Identify which cell holds the provided text, then report its (x, y) central coordinate. 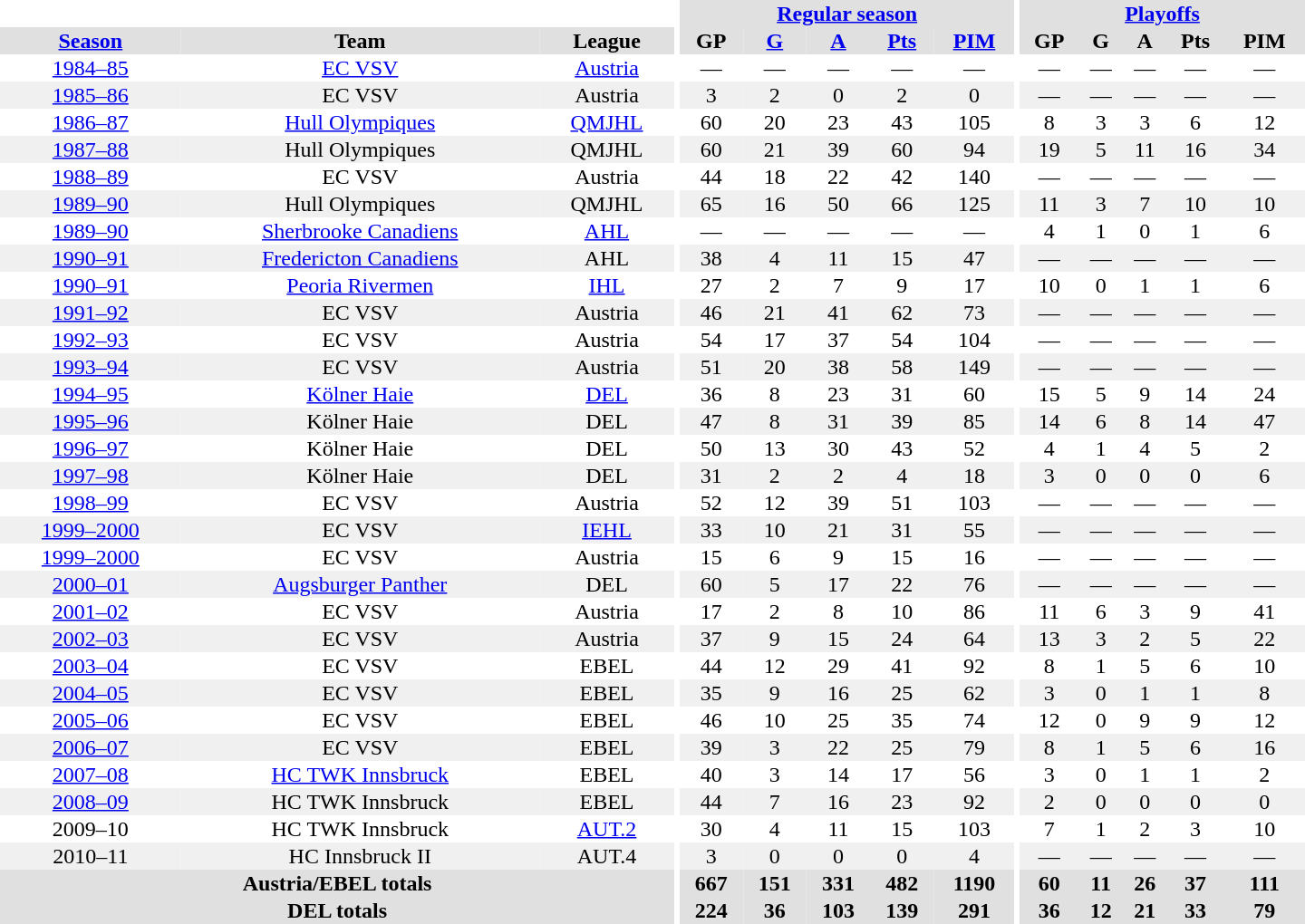
1998–99 (91, 503)
1991–92 (91, 313)
1986–87 (91, 122)
482 (902, 883)
IEHL (607, 530)
1984–85 (91, 68)
Augsburger Panther (361, 584)
Season (91, 41)
DEL totals (337, 910)
Team (361, 41)
105 (973, 122)
2002–03 (91, 639)
1988–89 (91, 177)
85 (973, 421)
1985–86 (91, 95)
19 (1049, 149)
AUT.2 (607, 829)
2003–04 (91, 666)
151 (775, 883)
1992–93 (91, 340)
AUT.4 (607, 856)
2000–01 (91, 584)
2006–07 (91, 747)
76 (973, 584)
Austria/EBEL totals (337, 883)
291 (973, 910)
55 (973, 530)
2010–11 (91, 856)
2004–05 (91, 693)
224 (711, 910)
66 (902, 204)
86 (973, 611)
64 (973, 639)
667 (711, 883)
125 (973, 204)
149 (973, 367)
2001–02 (91, 611)
League (607, 41)
Peoria Rivermen (361, 285)
2009–10 (91, 829)
Regular season (847, 14)
IHL (607, 285)
1190 (973, 883)
27 (711, 285)
2005–06 (91, 720)
331 (838, 883)
65 (711, 204)
58 (902, 367)
1987–88 (91, 149)
Playoffs (1162, 14)
40 (711, 775)
29 (838, 666)
2008–09 (91, 802)
111 (1264, 883)
1994–95 (91, 394)
34 (1264, 149)
Sherbrooke Canadiens (361, 231)
73 (973, 313)
140 (973, 177)
94 (973, 149)
1995–96 (91, 421)
139 (902, 910)
104 (973, 340)
1997–98 (91, 476)
42 (902, 177)
Fredericton Canadiens (361, 258)
74 (973, 720)
56 (973, 775)
1993–94 (91, 367)
26 (1145, 883)
2007–08 (91, 775)
1996–97 (91, 448)
HC Innsbruck II (361, 856)
